For the text-containing cell, return its midpoint in [X, Y] coordinate format. 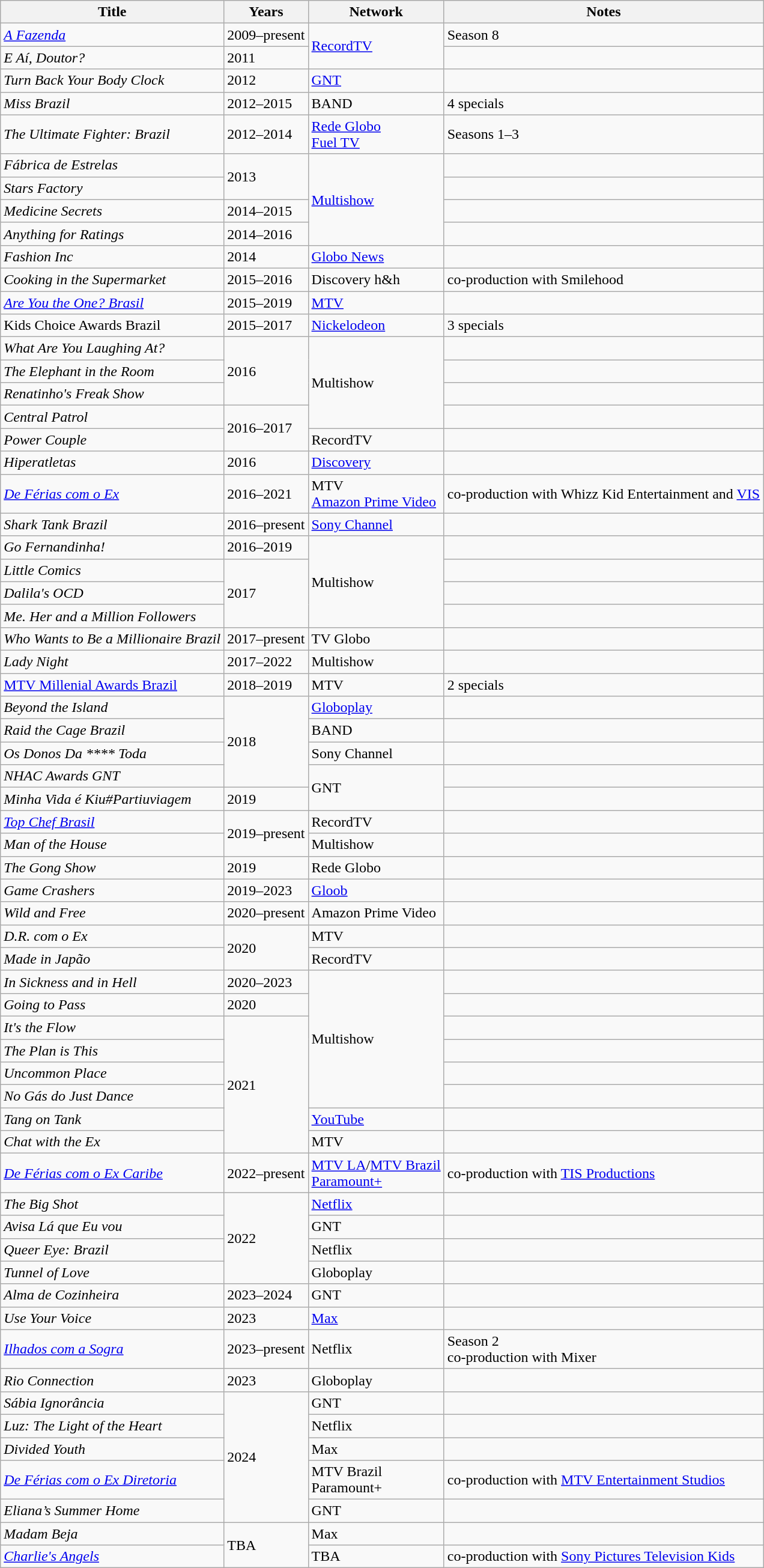
Top Chef Brasil [112, 822]
Globo News [376, 257]
2012 [266, 81]
2019–2023 [266, 890]
co-production with TIS Productions [603, 1173]
2017–present [266, 639]
The Big Shot [112, 1204]
Tunnel of Love [112, 1272]
Years [266, 12]
2015–2016 [266, 279]
Raid the Cage Brazil [112, 731]
The Plan is This [112, 1051]
Lady Night [112, 661]
Fábrica de Estrelas [112, 165]
2016–2017 [266, 428]
Turn Back Your Body Clock [112, 81]
Charlie's Angels [112, 1557]
2019–present [266, 833]
Discovery [376, 463]
In Sickness and in Hell [112, 982]
2018 [266, 742]
3 specials [603, 326]
Little Comics [112, 570]
Cooking in the Supermarket [112, 279]
Uncommon Place [112, 1074]
4 specials [603, 103]
2012–2015 [266, 103]
2024 [266, 1456]
Luz: The Light of the Heart [112, 1426]
2021 [266, 1084]
2016–2019 [266, 547]
2009–present [266, 35]
Me. Her and a Million Followers [112, 616]
Are You the One? Brasil [112, 302]
Anything for Ratings [112, 234]
Os Donos Da **** Toda [112, 753]
Shark Tank Brazil [112, 524]
Nickelodeon [376, 326]
Tang on Tank [112, 1119]
Network [376, 12]
D.R. com o Ex [112, 936]
Ilhados com a Sogra [112, 1349]
2015–2017 [266, 326]
2017 [266, 593]
Hiperatletas [112, 463]
2011 [266, 58]
Kids Choice Awards Brazil [112, 326]
What Are You Laughing At? [112, 348]
Wild and Free [112, 913]
2 specials [603, 684]
co-production with Sony Pictures Television Kids [603, 1557]
No Gás do Just Dance [112, 1096]
2017–2022 [266, 661]
Go Fernandinha! [112, 547]
Man of the House [112, 845]
Who Wants to Be a Millionaire Brazil [112, 639]
A Fazenda [112, 35]
2023–present [266, 1349]
Central Patrol [112, 417]
Fashion Inc [112, 257]
De Férias com o Ex [112, 494]
YouTube [376, 1119]
2014–2016 [266, 234]
Rede Globo [376, 868]
Use Your Voice [112, 1318]
Rio Connection [112, 1380]
Gloob [376, 890]
Avisa Lá que Eu vou [112, 1227]
2022 [266, 1238]
Made in Japão [112, 959]
co-production with Smilehood [603, 279]
Season 2co-production with Mixer [603, 1349]
Alma de Cozinheira [112, 1295]
It's the Flow [112, 1027]
Queer Eye: Brazil [112, 1250]
MTV Millenial Awards Brazil [112, 684]
Notes [603, 12]
2015–2019 [266, 302]
Game Crashers [112, 890]
Going to Pass [112, 1004]
NHAC Awards GNT [112, 776]
Miss Brazil [112, 103]
MTV BrazilParamount+ [376, 1480]
Season 8 [603, 35]
Divided Youth [112, 1448]
Rede GloboFuel TV [376, 135]
Beyond the Island [112, 708]
E Aí, Doutor? [112, 58]
De Férias com o Ex Caribe [112, 1173]
MTVAmazon Prime Video [376, 494]
2020–2023 [266, 982]
Medicine Secrets [112, 211]
De Férias com o Ex Diretoria [112, 1480]
2013 [266, 177]
Madam Beja [112, 1534]
2022–present [266, 1173]
2016–2021 [266, 494]
Minha Vida é Kiu#Partiuviagem [112, 799]
Title [112, 12]
2014–2015 [266, 211]
Chat with the Ex [112, 1142]
Sábia Ignorância [112, 1403]
Eliana’s Summer Home [112, 1511]
Seasons 1–3 [603, 135]
2014 [266, 257]
MTV LA/MTV BrazilParamount+ [376, 1173]
2018–2019 [266, 684]
co-production with MTV Entertainment Studios [603, 1480]
The Gong Show [112, 868]
2023–2024 [266, 1295]
The Ultimate Fighter: Brazil [112, 135]
Amazon Prime Video [376, 913]
Power Couple [112, 440]
co-production with Whizz Kid Entertainment and VIS [603, 494]
Renatinho's Freak Show [112, 394]
2012–2014 [266, 135]
The Elephant in the Room [112, 371]
Stars Factory [112, 188]
TV Globo [376, 639]
2020–present [266, 913]
Discovery h&h [376, 279]
2016–present [266, 524]
Dalila's OCD [112, 593]
